For the text-containing cell, return its midpoint in [X, Y] coordinate format. 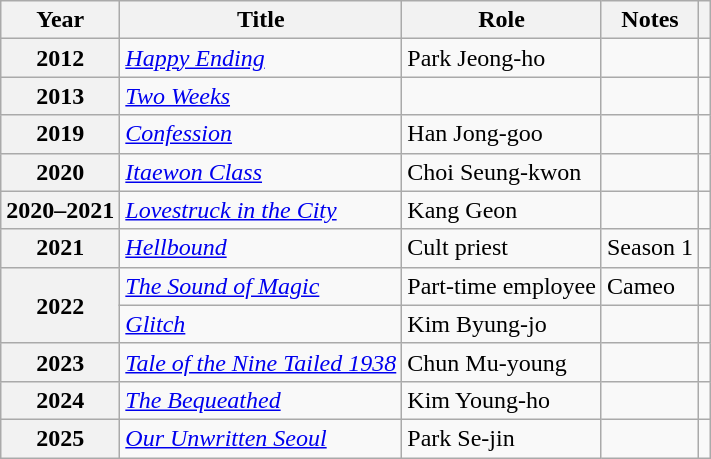
Cameo [650, 286]
2022 [60, 305]
Park Se-jin [502, 438]
Chun Mu-young [502, 362]
Lovestruck in the City [261, 210]
Park Jeong-ho [502, 58]
2013 [60, 96]
Notes [650, 20]
Tale of the Nine Tailed 1938 [261, 362]
Glitch [261, 324]
Role [502, 20]
2025 [60, 438]
Year [60, 20]
The Bequeathed [261, 400]
2020–2021 [60, 210]
2020 [60, 172]
Two Weeks [261, 96]
Happy Ending [261, 58]
Choi Seung-kwon [502, 172]
Cult priest [502, 248]
2023 [60, 362]
Hellbound [261, 248]
Our Unwritten Seoul [261, 438]
Title [261, 20]
2024 [60, 400]
Han Jong-goo [502, 134]
Kang Geon [502, 210]
Kim Byung-jo [502, 324]
Confession [261, 134]
Itaewon Class [261, 172]
2019 [60, 134]
2021 [60, 248]
Kim Young-ho [502, 400]
The Sound of Magic [261, 286]
Season 1 [650, 248]
2012 [60, 58]
Part-time employee [502, 286]
